Return [X, Y] of the center of cell containing provided text 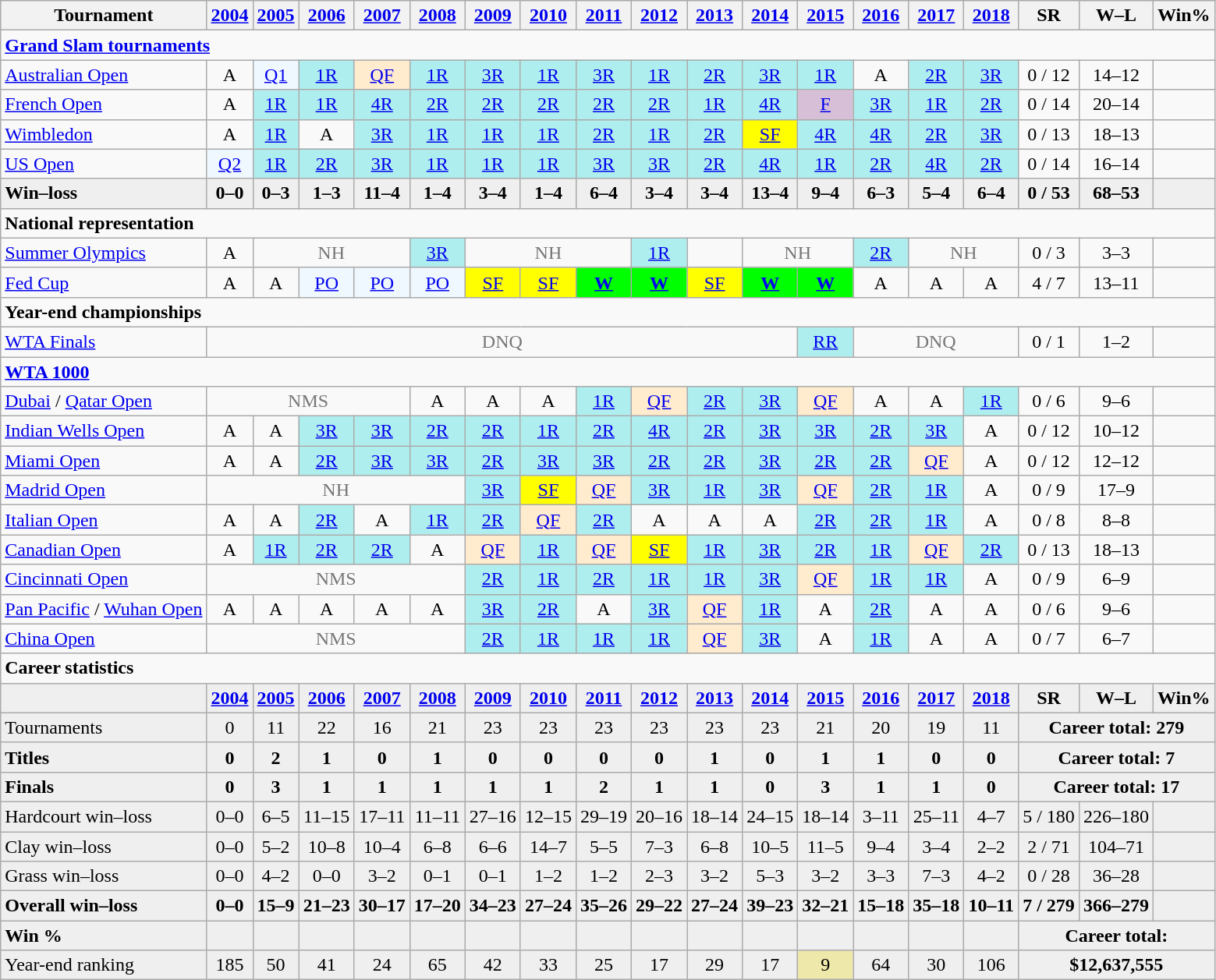
65 [437, 965]
Cincinnati Open [104, 579]
104–71 [1115, 846]
Year-end championships [608, 312]
15–18 [881, 906]
10–5 [771, 846]
20–16 [660, 816]
11–11 [437, 816]
Career total: [1117, 936]
$12,637,555 [1117, 965]
4 / 7 [1049, 282]
2–3 [660, 876]
French Open [104, 104]
29–19 [604, 816]
29–22 [660, 906]
US Open [104, 164]
0 / 3 [1049, 253]
Dubai / Qatar Open [104, 402]
14–7 [548, 846]
Pan Pacific / Wuhan Open [104, 609]
10–11 [991, 906]
Tournament [104, 16]
25 [604, 965]
Titles [104, 757]
20 [881, 727]
106 [991, 965]
Career total: 17 [1117, 787]
12–12 [1115, 461]
WTA Finals [104, 341]
Summer Olympics [104, 253]
Clay win–loss [104, 846]
24 [382, 965]
Year-end ranking [104, 965]
68–53 [1115, 193]
2–2 [991, 846]
33 [548, 965]
8–8 [1115, 520]
42 [493, 965]
11–15 [326, 816]
39–23 [771, 906]
27–16 [493, 816]
Win % [104, 936]
12–15 [548, 816]
0 / 1 [1049, 341]
11–5 [825, 846]
10–8 [326, 846]
6–5 [276, 816]
0 / 53 [1049, 193]
4–7 [991, 816]
20–14 [1115, 104]
13–4 [771, 193]
5 / 180 [1049, 816]
6–6 [493, 846]
RR [825, 341]
35–18 [936, 906]
Indian Wells Open [104, 431]
16 [382, 727]
14–12 [1115, 75]
F [825, 104]
29 [714, 965]
Tournaments [104, 727]
Hardcourt win–loss [104, 816]
41 [326, 965]
Career total: 7 [1117, 757]
10–12 [1115, 431]
Career statistics [608, 668]
10–4 [382, 846]
0 / 8 [1049, 520]
Win–loss [104, 193]
Career total: 279 [1117, 727]
19 [936, 727]
17–9 [1115, 490]
11–4 [382, 193]
6–3 [881, 193]
Australian Open [104, 75]
50 [276, 965]
17–20 [437, 906]
24–15 [771, 816]
30–17 [382, 906]
Fed Cup [104, 282]
5–4 [936, 193]
36–28 [1115, 876]
Grand Slam tournaments [608, 45]
9 [825, 965]
17–11 [382, 816]
34–23 [493, 906]
0 / 28 [1049, 876]
Q2 [229, 164]
China Open [104, 639]
Grass win–loss [104, 876]
0–3 [276, 193]
7 / 279 [1049, 906]
Q1 [276, 75]
21–23 [326, 906]
0 / 7 [1049, 639]
366–279 [1115, 906]
1–3 [326, 193]
Canadian Open [104, 550]
5–2 [276, 846]
185 [229, 965]
16–14 [1115, 164]
Overall win–loss [104, 906]
Miami Open [104, 461]
Finals [104, 787]
30 [936, 965]
35–26 [604, 906]
25–11 [936, 816]
3–11 [881, 816]
5–5 [604, 846]
National representation [608, 223]
22 [326, 727]
Wimbledon [104, 134]
15–9 [276, 906]
226–180 [1115, 816]
WTA 1000 [608, 372]
5–3 [771, 876]
6–9 [1115, 579]
64 [881, 965]
2 / 71 [1049, 846]
32–21 [825, 906]
Italian Open [104, 520]
13–11 [1115, 282]
6–7 [1115, 639]
Madrid Open [104, 490]
